Capture the cell that displays the provided text and extract its [X, Y] central coordinate. 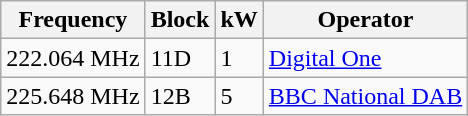
Frequency [73, 20]
11D [180, 58]
222.064 MHz [73, 58]
1 [239, 58]
12B [180, 96]
BBC National DAB [365, 96]
Digital One [365, 58]
kW [239, 20]
Operator [365, 20]
225.648 MHz [73, 96]
5 [239, 96]
Block [180, 20]
